Pinpoint the cell where the given text exists, returning its [x, y] midpoint coordinate. 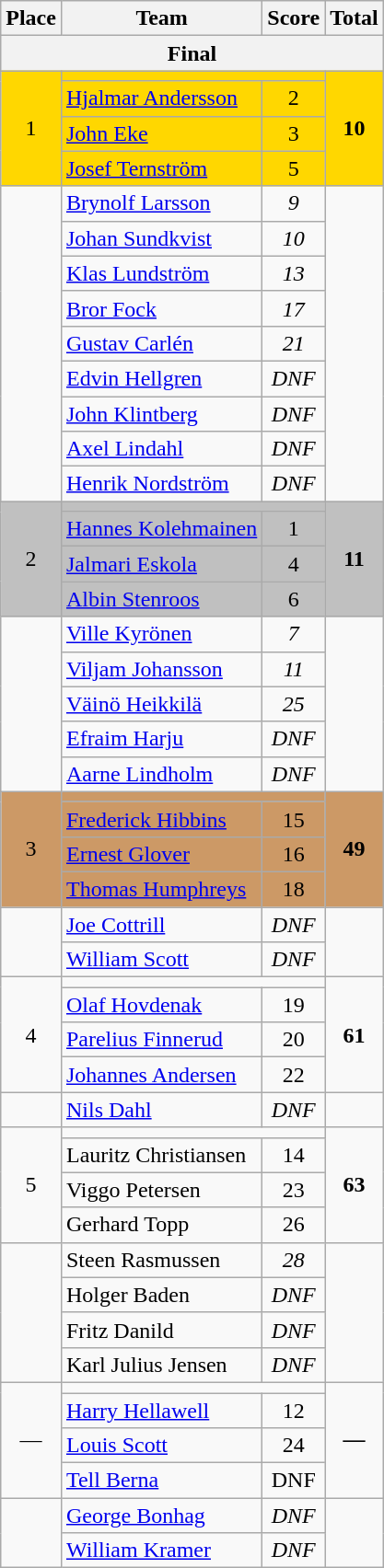
Karl Julius Jensen [161, 1365]
Lauritz Christiansen [161, 1155]
William Scott [161, 960]
Gustav Carlén [161, 343]
Joe Cottrill [161, 925]
Fritz Danild [161, 1330]
15 [294, 819]
18 [294, 889]
20 [294, 1040]
63 [355, 1185]
16 [294, 854]
Frederick Hibbins [161, 819]
Viggo Petersen [161, 1190]
Louis Scott [161, 1446]
Josef Ternström [161, 168]
Holger Baden [161, 1295]
26 [294, 1225]
Nils Dahl [161, 1110]
61 [355, 1034]
Johan Sundkvist [161, 238]
Place [31, 18]
21 [294, 343]
Hjalmar Andersson [161, 98]
Harry Hellawell [161, 1411]
19 [294, 1005]
Bror Fock [161, 308]
George Bonhag [161, 1516]
24 [294, 1446]
Jalmari Eskola [161, 564]
Brynolf Larsson [161, 203]
Klas Lundström [161, 273]
14 [294, 1155]
49 [355, 848]
12 [294, 1411]
Total [355, 18]
25 [294, 704]
Johannes Andersen [161, 1075]
Edvin Hellgren [161, 378]
Henrik Nordström [161, 484]
Axel Lindahl [161, 449]
7 [294, 634]
Team [161, 18]
Viljam Johansson [161, 669]
28 [294, 1260]
13 [294, 273]
6 [294, 599]
22 [294, 1075]
9 [294, 203]
Ville Kyrönen [161, 634]
Hannes Kolehmainen [161, 529]
Aarne Lindholm [161, 774]
Final [192, 53]
John Eke [161, 133]
Parelius Finnerud [161, 1040]
17 [294, 308]
Albin Stenroos [161, 599]
William Kramer [161, 1551]
Efraim Harju [161, 739]
Gerhard Topp [161, 1225]
Olaf Hovdenak [161, 1005]
John Klintberg [161, 413]
Score [294, 18]
Tell Berna [161, 1481]
Thomas Humphreys [161, 889]
Steen Rasmussen [161, 1260]
Väinö Heikkilä [161, 704]
23 [294, 1190]
Ernest Glover [161, 854]
